Return [X, Y] of the center of cell containing provided text 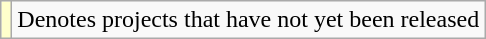
Denotes projects that have not yet been released [248, 20]
